Scan for the cell matching the given text and deliver its (x, y) coordinate at center. 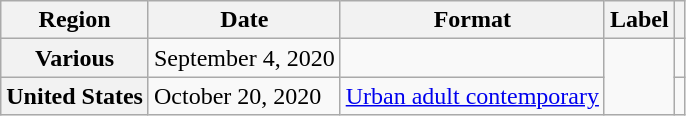
September 4, 2020 (244, 58)
Label (639, 20)
Format (472, 20)
Region (75, 20)
Various (75, 58)
Urban adult contemporary (472, 96)
United States (75, 96)
Date (244, 20)
October 20, 2020 (244, 96)
